Find where the given text appears and provide that cell's center as (x, y) coordinate. 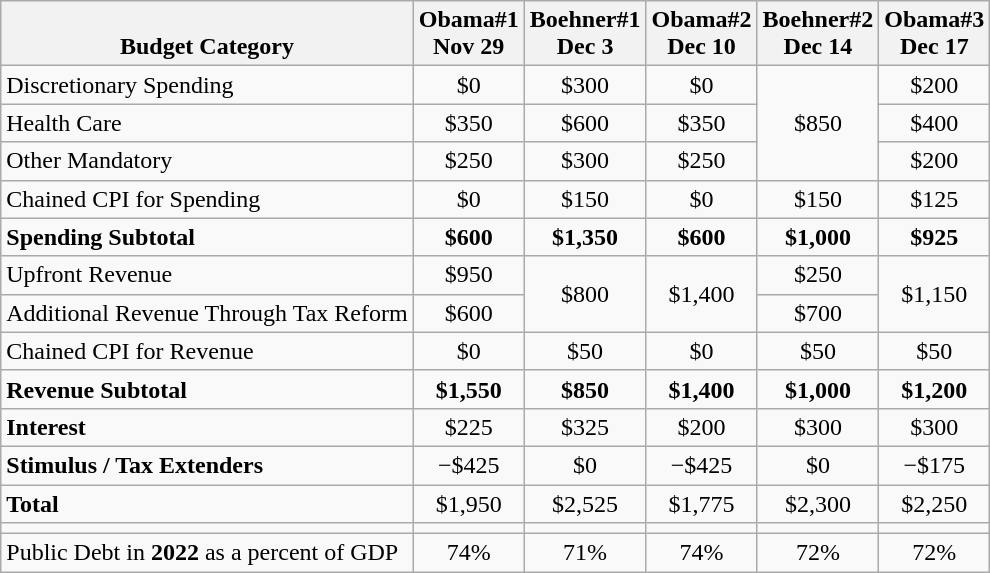
Discretionary Spending (207, 85)
$1,350 (585, 237)
Budget Category (207, 34)
$800 (585, 294)
Obama#2Dec 10 (702, 34)
$1,775 (702, 503)
$400 (934, 123)
Upfront Revenue (207, 275)
Boehner#1Dec 3 (585, 34)
$2,250 (934, 503)
Revenue Subtotal (207, 389)
$700 (818, 313)
Spending Subtotal (207, 237)
Obama#3Dec 17 (934, 34)
$1,150 (934, 294)
Chained CPI for Spending (207, 199)
$2,525 (585, 503)
Interest (207, 427)
$1,950 (468, 503)
$225 (468, 427)
Total (207, 503)
$1,550 (468, 389)
$1,200 (934, 389)
$2,300 (818, 503)
$325 (585, 427)
$925 (934, 237)
Health Care (207, 123)
Other Mandatory (207, 161)
Stimulus / Tax Extenders (207, 465)
Boehner#2Dec 14 (818, 34)
−$175 (934, 465)
Public Debt in 2022 as a percent of GDP (207, 553)
$950 (468, 275)
Obama#1Nov 29 (468, 34)
71% (585, 553)
Additional Revenue Through Tax Reform (207, 313)
$125 (934, 199)
Chained CPI for Revenue (207, 351)
